Provide the [X, Y] coordinate of the cell's center where the given text is located.  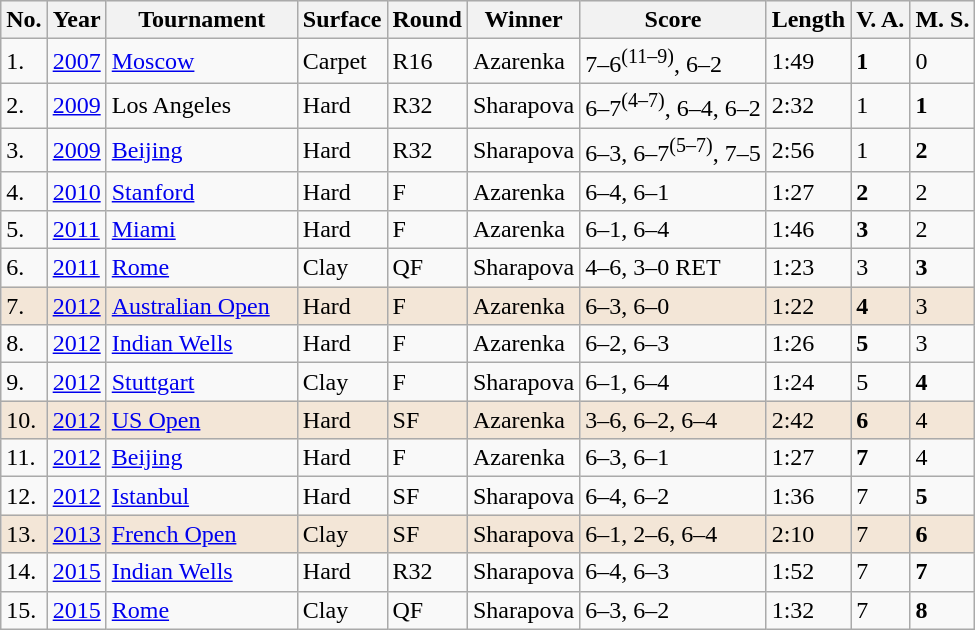
Miami [202, 230]
8 [942, 610]
1:32 [808, 610]
French Open [202, 534]
4. [24, 191]
Length [808, 20]
8. [24, 344]
2013 [76, 534]
Los Angeles [202, 106]
1. [24, 62]
1:22 [808, 306]
V. A. [880, 20]
3–6, 6–2, 6–4 [673, 420]
6. [24, 268]
2. [24, 106]
2:42 [808, 420]
Round [427, 20]
Year [76, 20]
2:32 [808, 106]
6–7(4–7), 6–4, 6–2 [673, 106]
1:23 [808, 268]
1:36 [808, 496]
Stuttgart [202, 382]
2:56 [808, 150]
9. [24, 382]
6–3, 6–7(5–7), 7–5 [673, 150]
Surface [342, 20]
Australian Open [202, 306]
6–2, 6–3 [673, 344]
6–4, 6–2 [673, 496]
1:26 [808, 344]
Stanford [202, 191]
15. [24, 610]
6–3, 6–2 [673, 610]
Tournament [202, 20]
1:46 [808, 230]
1:52 [808, 572]
1:49 [808, 62]
Istanbul [202, 496]
6–4, 6–3 [673, 572]
0 [942, 62]
13. [24, 534]
2007 [76, 62]
No. [24, 20]
2:10 [808, 534]
6–4, 6–1 [673, 191]
M. S. [942, 20]
Moscow [202, 62]
R16 [427, 62]
7–6(11–9), 6–2 [673, 62]
Winner [523, 20]
6–1, 2–6, 6–4 [673, 534]
Score [673, 20]
5. [24, 230]
Carpet [342, 62]
4–6, 3–0 RET [673, 268]
6–3, 6–1 [673, 458]
2010 [76, 191]
6–3, 6–0 [673, 306]
10. [24, 420]
11. [24, 458]
US Open [202, 420]
3. [24, 150]
1:24 [808, 382]
14. [24, 572]
7. [24, 306]
12. [24, 496]
